Return [X, Y] of the center of cell containing provided text 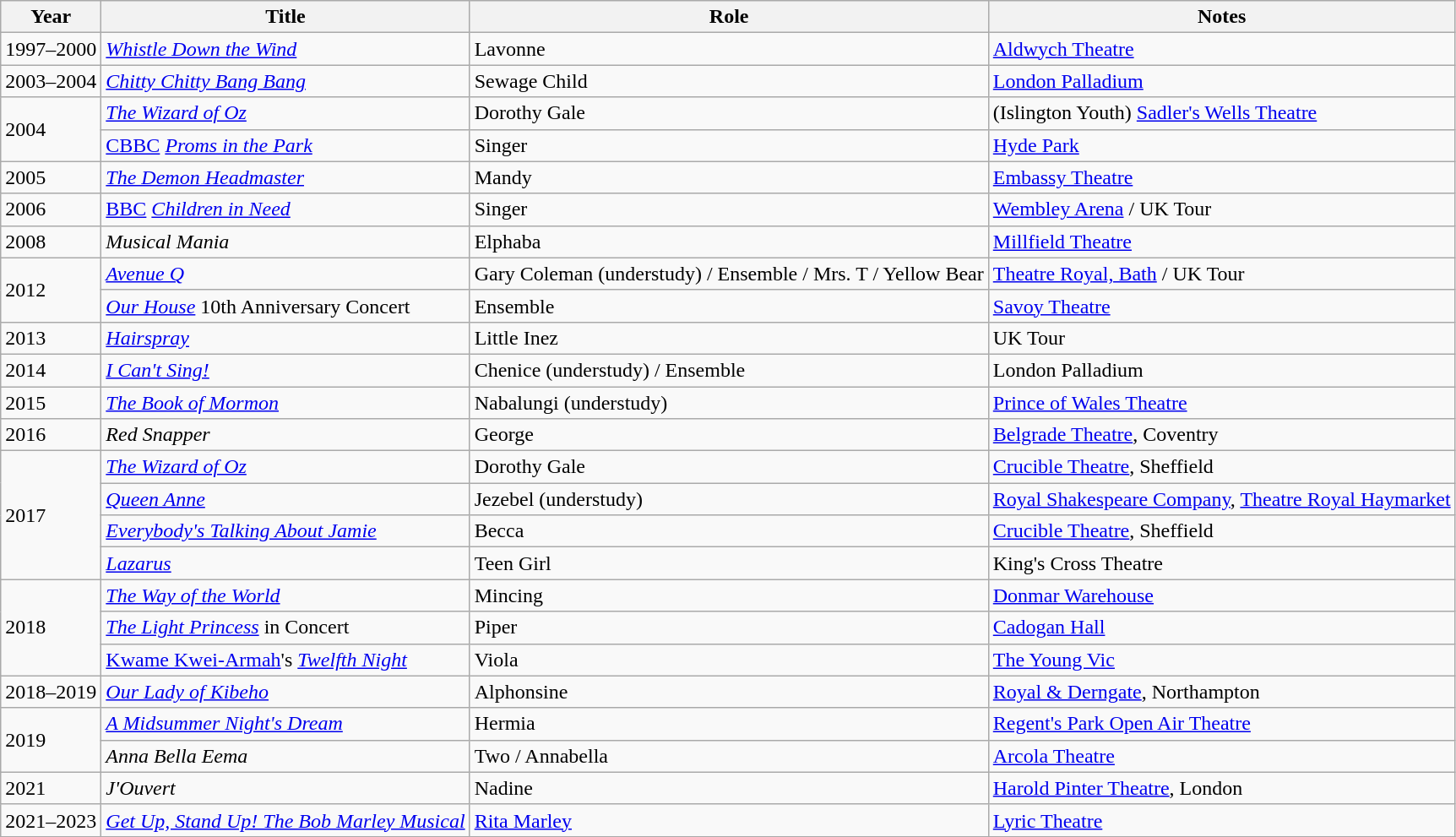
Regent's Park Open Air Theatre [1221, 724]
2021–2023 [51, 820]
Red Snapper [285, 435]
Cadogan Hall [1221, 628]
2018 [51, 628]
1997–2000 [51, 49]
Chitty Chitty Bang Bang [285, 81]
Our House 10th Anniversary Concert [285, 306]
Notes [1221, 17]
Two / Annabella [729, 756]
Millfield Theatre [1221, 242]
Royal Shakespeare Company, Theatre Royal Haymarket [1221, 499]
Role [729, 17]
2016 [51, 435]
Alphonsine [729, 692]
2008 [51, 242]
The Book of Mormon [285, 403]
The Demon Headmaster [285, 177]
Rita Marley [729, 820]
Sewage Child [729, 81]
Arcola Theatre [1221, 756]
Lavonne [729, 49]
King's Cross Theatre [1221, 563]
BBC Children in Need [285, 209]
Ensemble [729, 306]
Anna Bella Eema [285, 756]
Piper [729, 628]
Mandy [729, 177]
Get Up, Stand Up! The Bob Marley Musical [285, 820]
J'Ouvert [285, 788]
The Way of the World [285, 595]
CBBC Proms in the Park [285, 145]
Lazarus [285, 563]
2017 [51, 515]
Harold Pinter Theatre, London [1221, 788]
Donmar Warehouse [1221, 595]
Mincing [729, 595]
2019 [51, 740]
2018–2019 [51, 692]
2013 [51, 338]
Becca [729, 531]
Title [285, 17]
Kwame Kwei-Armah's Twelfth Night [285, 660]
Avenue Q [285, 274]
2014 [51, 370]
Teen Girl [729, 563]
Hairspray [285, 338]
Little Inez [729, 338]
Elphaba [729, 242]
Everybody's Talking About Jamie [285, 531]
Prince of Wales Theatre [1221, 403]
I Can't Sing! [285, 370]
Royal & Derngate, Northampton [1221, 692]
The Light Princess in Concert [285, 628]
2021 [51, 788]
Chenice (understudy) / Ensemble [729, 370]
Theatre Royal, Bath / UK Tour [1221, 274]
2015 [51, 403]
Savoy Theatre [1221, 306]
UK Tour [1221, 338]
George [729, 435]
Musical Mania [285, 242]
Year [51, 17]
Our Lady of Kibeho [285, 692]
2003–2004 [51, 81]
Lyric Theatre [1221, 820]
2012 [51, 290]
Hyde Park [1221, 145]
Jezebel (understudy) [729, 499]
Aldwych Theatre [1221, 49]
Gary Coleman (understudy) / Ensemble / Mrs. T / Yellow Bear [729, 274]
Nadine [729, 788]
Hermia [729, 724]
Viola [729, 660]
Embassy Theatre [1221, 177]
Belgrade Theatre, Coventry [1221, 435]
Nabalungi (understudy) [729, 403]
2005 [51, 177]
Whistle Down the Wind [285, 49]
Queen Anne [285, 499]
Wembley Arena / UK Tour [1221, 209]
The Young Vic [1221, 660]
(Islington Youth) Sadler's Wells Theatre [1221, 113]
A Midsummer Night's Dream [285, 724]
2006 [51, 209]
2004 [51, 129]
